Scan for the cell matching the given text and deliver its (x, y) coordinate at center. 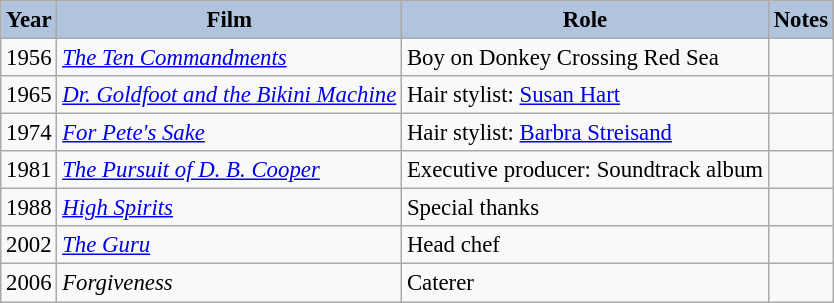
For Pete's Sake (230, 133)
Role (586, 20)
The Guru (230, 245)
Hair stylist: Susan Hart (586, 95)
2002 (29, 245)
Year (29, 20)
Hair stylist: Barbra Streisand (586, 133)
1981 (29, 170)
Boy on Donkey Crossing Red Sea (586, 58)
Film (230, 20)
The Pursuit of D. B. Cooper (230, 170)
1974 (29, 133)
Caterer (586, 283)
1988 (29, 208)
Head chef (586, 245)
1956 (29, 58)
2006 (29, 283)
High Spirits (230, 208)
The Ten Commandments (230, 58)
Dr. Goldfoot and the Bikini Machine (230, 95)
1965 (29, 95)
Special thanks (586, 208)
Forgiveness (230, 283)
Notes (800, 20)
Executive producer: Soundtrack album (586, 170)
